Pinpoint the cell where the given text exists, returning its (x, y) midpoint coordinate. 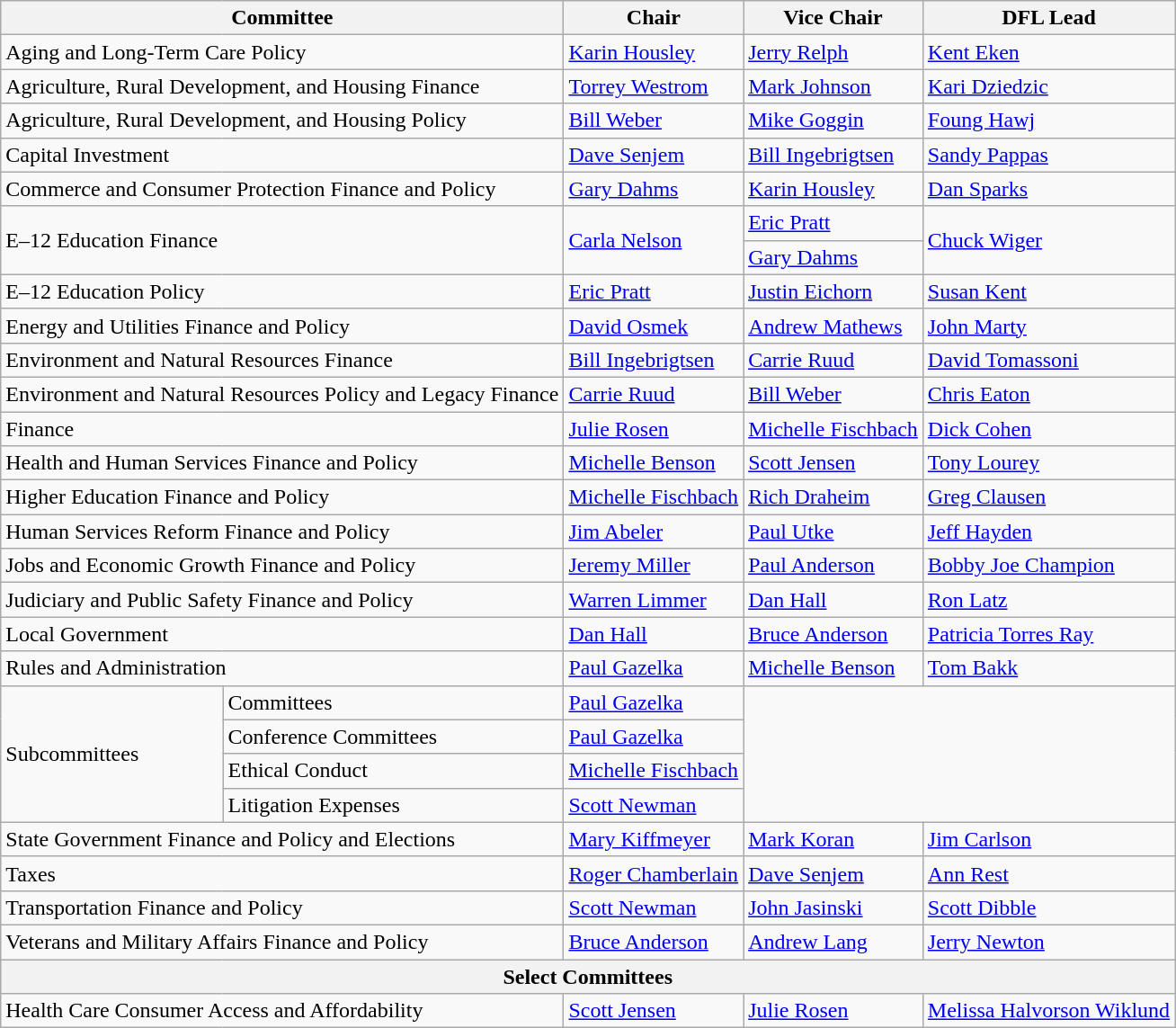
Mike Goggin (833, 121)
Patricia Torres Ray (1048, 634)
E–12 Education Policy (282, 291)
Mary Kiffmeyer (654, 839)
Foung Hawj (1048, 121)
Carla Nelson (654, 240)
Tony Lourey (1048, 463)
Warren Limmer (654, 600)
E–12 Education Finance (282, 240)
John Marty (1048, 326)
Committee (282, 18)
Commerce and Consumer Protection Finance and Policy (282, 189)
Mark Koran (833, 839)
Scott Dibble (1048, 907)
Litigation Expenses (394, 805)
Tom Bakk (1048, 668)
Andrew Mathews (833, 326)
Aging and Long-Term Care Policy (282, 52)
Health and Human Services Finance and Policy (282, 463)
Jim Carlson (1048, 839)
Rules and Administration (282, 668)
Dick Cohen (1048, 429)
Jim Abeler (654, 532)
Human Services Reform Finance and Policy (282, 532)
Taxes (282, 873)
Torrey Westrom (654, 86)
Melissa Halvorson Wiklund (1048, 1011)
Health Care Consumer Access and Affordability (282, 1011)
Roger Chamberlain (654, 873)
Ethical Conduct (394, 771)
Andrew Lang (833, 942)
Veterans and Military Affairs Finance and Policy (282, 942)
Dan Sparks (1048, 189)
Transportation Finance and Policy (282, 907)
Environment and Natural Resources Finance (282, 360)
David Osmek (654, 326)
State Government Finance and Policy and Elections (282, 839)
Ron Latz (1048, 600)
Jeff Hayden (1048, 532)
Jeremy Miller (654, 566)
David Tomassoni (1048, 360)
Subcommittees (111, 754)
Finance (282, 429)
Jobs and Economic Growth Finance and Policy (282, 566)
Energy and Utilities Finance and Policy (282, 326)
Rich Draheim (833, 497)
Paul Anderson (833, 566)
Local Government (282, 634)
Greg Clausen (1048, 497)
Mark Johnson (833, 86)
Committees (394, 702)
Ann Rest (1048, 873)
Kent Eken (1048, 52)
Paul Utke (833, 532)
Chuck Wiger (1048, 240)
DFL Lead (1048, 18)
Justin Eichorn (833, 291)
Agriculture, Rural Development, and Housing Policy (282, 121)
Jerry Newton (1048, 942)
Sandy Pappas (1048, 155)
Higher Education Finance and Policy (282, 497)
Environment and Natural Resources Policy and Legacy Finance (282, 394)
John Jasinski (833, 907)
Conference Committees (394, 737)
Kari Dziedzic (1048, 86)
Select Committees (588, 976)
Chair (654, 18)
Jerry Relph (833, 52)
Susan Kent (1048, 291)
Bobby Joe Champion (1048, 566)
Chris Eaton (1048, 394)
Capital Investment (282, 155)
Agriculture, Rural Development, and Housing Finance (282, 86)
Judiciary and Public Safety Finance and Policy (282, 600)
Vice Chair (833, 18)
